For the text-containing cell, return its midpoint in (x, y) coordinate format. 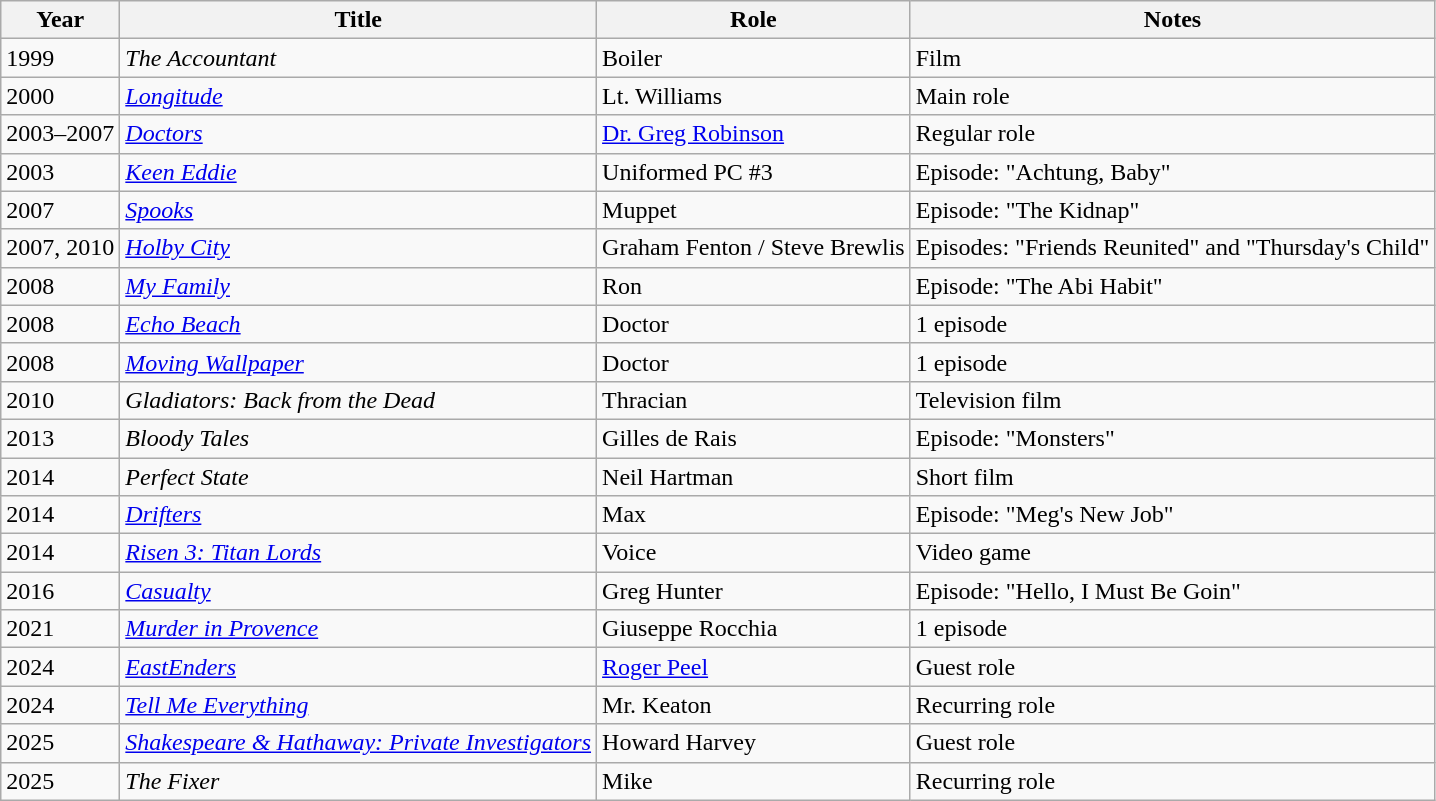
EastEnders (358, 667)
Howard Harvey (754, 743)
Max (754, 515)
Thracian (754, 400)
Episode: "Hello, I Must Be Goin" (1172, 591)
Graham Fenton / Steve Brewlis (754, 248)
Giuseppe Rocchia (754, 629)
Keen Eddie (358, 172)
Episodes: "Friends Reunited" and "Thursday's Child" (1172, 248)
Moving Wallpaper (358, 362)
Episode: "Achtung, Baby" (1172, 172)
2003–2007 (60, 134)
Gilles de Rais (754, 438)
Main role (1172, 96)
2010 (60, 400)
Episode: "Monsters" (1172, 438)
Bloody Tales (358, 438)
Tell Me Everything (358, 705)
Shakespeare & Hathaway: Private Investigators (358, 743)
1999 (60, 58)
Drifters (358, 515)
Notes (1172, 20)
2000 (60, 96)
Murder in Provence (358, 629)
Voice (754, 553)
Dr. Greg Robinson (754, 134)
2016 (60, 591)
Video game (1172, 553)
Title (358, 20)
Holby City (358, 248)
Gladiators: Back from the Dead (358, 400)
Year (60, 20)
My Family (358, 286)
Mr. Keaton (754, 705)
Casualty (358, 591)
2021 (60, 629)
Spooks (358, 210)
The Fixer (358, 781)
Television film (1172, 400)
Lt. Williams (754, 96)
Perfect State (358, 477)
The Accountant (358, 58)
Risen 3: Titan Lords (358, 553)
Neil Hartman (754, 477)
Episode: "The Kidnap" (1172, 210)
Regular role (1172, 134)
Mike (754, 781)
2003 (60, 172)
Echo Beach (358, 324)
Roger Peel (754, 667)
Uniformed PC #3 (754, 172)
Muppet (754, 210)
Role (754, 20)
2007 (60, 210)
2007, 2010 (60, 248)
Episode: "The Abi Habit" (1172, 286)
Short film (1172, 477)
2013 (60, 438)
Greg Hunter (754, 591)
Film (1172, 58)
Longitude (358, 96)
Doctors (358, 134)
Boiler (754, 58)
Ron (754, 286)
Episode: "Meg's New Job" (1172, 515)
